For the text-containing cell, return its midpoint in (x, y) coordinate format. 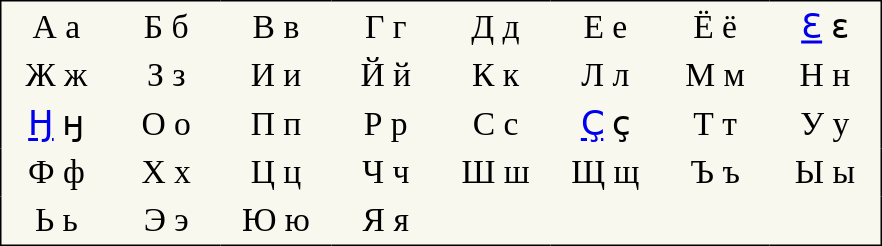
Ԑ ԑ (826, 26)
Ц ц (276, 172)
В в (276, 26)
А а (56, 26)
Ҫ ҫ (605, 124)
Д д (496, 26)
Р р (386, 124)
Г г (386, 26)
Ш ш (496, 172)
Ӈ ӈ (56, 124)
Щ щ (605, 172)
Ь ь (56, 220)
Ч ч (386, 172)
Ю ю (276, 220)
Э э (166, 220)
С с (496, 124)
Ж ж (56, 75)
О о (166, 124)
Ф ф (56, 172)
М м (715, 75)
Ъ ъ (715, 172)
К к (496, 75)
И и (276, 75)
Т т (715, 124)
Й й (386, 75)
Б б (166, 26)
У у (826, 124)
Л л (605, 75)
Ё ё (715, 26)
Я я (386, 220)
Ы ы (826, 172)
Х х (166, 172)
Е е (605, 26)
П п (276, 124)
Н н (826, 75)
З з (166, 75)
